Find where the given text appears and provide that cell's center as [x, y] coordinate. 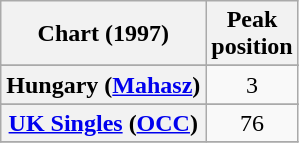
3 [252, 85]
UK Singles (OCC) [104, 123]
Chart (1997) [104, 34]
Hungary (Mahasz) [104, 85]
Peakposition [252, 34]
76 [252, 123]
